Capture the cell that displays the provided text and extract its (X, Y) central coordinate. 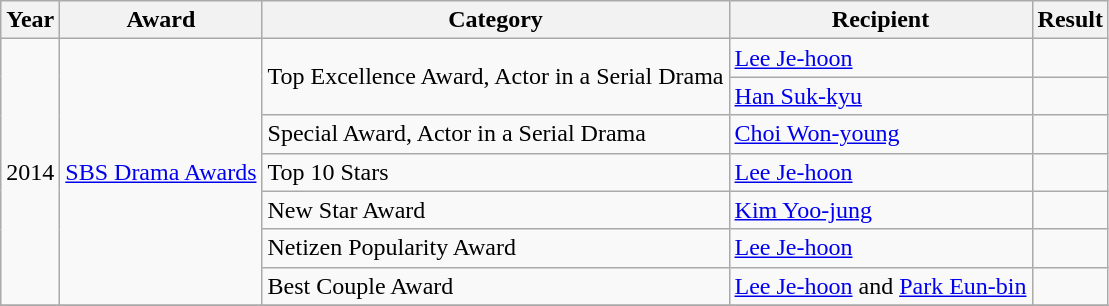
Result (1070, 20)
Special Award, Actor in a Serial Drama (496, 134)
Award (161, 20)
Top Excellence Award, Actor in a Serial Drama (496, 77)
Lee Je-hoon and Park Eun-bin (880, 286)
Netizen Popularity Award (496, 248)
Recipient (880, 20)
2014 (30, 172)
Top 10 Stars (496, 172)
Han Suk-kyu (880, 96)
Kim Yoo-jung (880, 210)
SBS Drama Awards (161, 172)
Category (496, 20)
Best Couple Award (496, 286)
Year (30, 20)
New Star Award (496, 210)
Choi Won-young (880, 134)
